Find where the given text appears and provide that cell's center as (X, Y) coordinate. 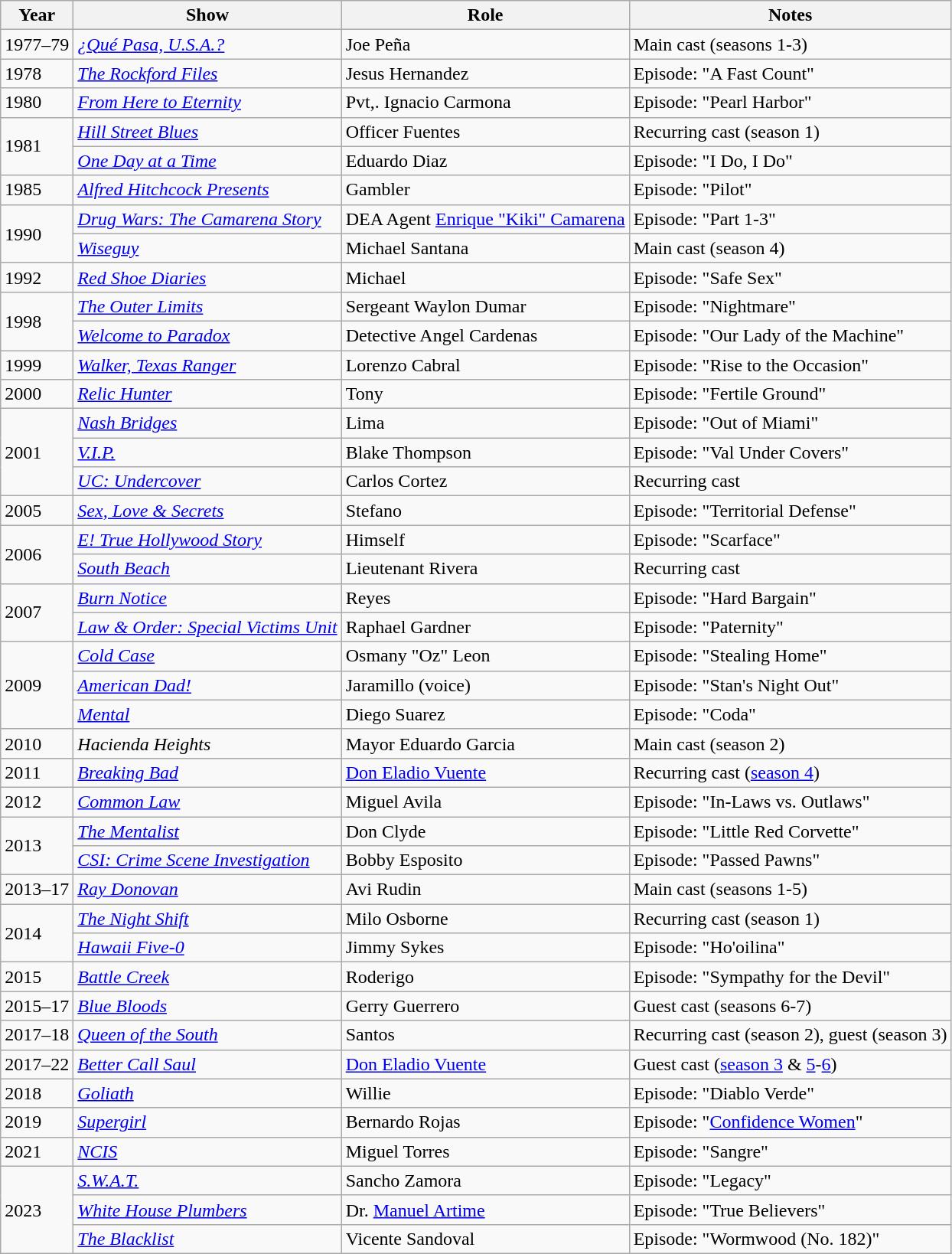
Avi Rudin (485, 890)
Sergeant Waylon Dumar (485, 306)
The Blacklist (207, 1239)
Year (37, 15)
Episode: "Out of Miami" (790, 423)
Carlos Cortez (485, 482)
Episode: "A Fast Count" (790, 73)
CSI: Crime Scene Investigation (207, 860)
Pvt,. Ignacio Carmona (485, 103)
1980 (37, 103)
Milo Osborne (485, 919)
Better Call Saul (207, 1064)
Joe Peña (485, 44)
1999 (37, 365)
Episode: "Sympathy for the Devil" (790, 977)
2009 (37, 685)
White House Plumbers (207, 1210)
Episode: "Part 1-3" (790, 219)
Dr. Manuel Artime (485, 1210)
2012 (37, 802)
Episode: "I Do, I Do" (790, 161)
2005 (37, 511)
Jaramillo (voice) (485, 685)
Himself (485, 540)
Tony (485, 394)
Blue Bloods (207, 1006)
Episode: "Hard Bargain" (790, 598)
Episode: "Stan's Night Out" (790, 685)
Episode: "Val Under Covers" (790, 452)
Episode: "Legacy" (790, 1181)
Mental (207, 714)
Main cast (season 4) (790, 248)
2015–17 (37, 1006)
¿Qué Pasa, U.S.A.? (207, 44)
Santos (485, 1035)
Stefano (485, 511)
Welcome to Paradox (207, 335)
1990 (37, 233)
Officer Fuentes (485, 132)
Mayor Eduardo Garcia (485, 743)
Raphael Gardner (485, 627)
Lieutenant Rivera (485, 569)
Guest cast (season 3 & 5-6) (790, 1064)
1992 (37, 277)
2006 (37, 554)
Episode: "Safe Sex" (790, 277)
Michael Santana (485, 248)
Hill Street Blues (207, 132)
Vicente Sandoval (485, 1239)
Episode: "Territorial Defense" (790, 511)
Episode: "True Believers" (790, 1210)
2021 (37, 1151)
Lima (485, 423)
Reyes (485, 598)
1978 (37, 73)
1985 (37, 190)
Sancho Zamora (485, 1181)
2010 (37, 743)
Jesus Hernandez (485, 73)
Queen of the South (207, 1035)
Cold Case (207, 656)
Drug Wars: The Camarena Story (207, 219)
2017–22 (37, 1064)
South Beach (207, 569)
E! True Hollywood Story (207, 540)
Episode: "Wormwood (No. 182)" (790, 1239)
2001 (37, 452)
Red Shoe Diaries (207, 277)
Recurring cast (season 4) (790, 772)
Episode: "Fertile Ground" (790, 394)
Wiseguy (207, 248)
S.W.A.T. (207, 1181)
2007 (37, 612)
Episode: "Little Red Corvette" (790, 831)
2023 (37, 1210)
The Night Shift (207, 919)
Episode: "Confidence Women" (790, 1122)
1981 (37, 146)
Main cast (season 2) (790, 743)
Diego Suarez (485, 714)
Show (207, 15)
Roderigo (485, 977)
American Dad! (207, 685)
Miguel Avila (485, 802)
Episode: "Rise to the Occasion" (790, 365)
Episode: "Stealing Home" (790, 656)
Bernardo Rojas (485, 1122)
Common Law (207, 802)
Episode: "Pearl Harbor" (790, 103)
Bobby Esposito (485, 860)
Don Clyde (485, 831)
Recurring cast (season 2), guest (season 3) (790, 1035)
Breaking Bad (207, 772)
2013–17 (37, 890)
Episode: "Scarface" (790, 540)
Detective Angel Cardenas (485, 335)
Willie (485, 1093)
The Mentalist (207, 831)
V.I.P. (207, 452)
Main cast (seasons 1-5) (790, 890)
Episode: "Our Lady of the Machine" (790, 335)
From Here to Eternity (207, 103)
Gerry Guerrero (485, 1006)
1977–79 (37, 44)
Episode: "Sangre" (790, 1151)
Hawaii Five-0 (207, 948)
The Rockford Files (207, 73)
2017–18 (37, 1035)
Episode: "Ho'oilina" (790, 948)
2019 (37, 1122)
Episode: "Coda" (790, 714)
Episode: "Paternity" (790, 627)
2014 (37, 933)
Lorenzo Cabral (485, 365)
Battle Creek (207, 977)
Episode: "Pilot" (790, 190)
Nash Bridges (207, 423)
One Day at a Time (207, 161)
Guest cast (seasons 6-7) (790, 1006)
Alfred Hitchcock Presents (207, 190)
Blake Thompson (485, 452)
Walker, Texas Ranger (207, 365)
DEA Agent Enrique "Kiki" Camarena (485, 219)
Jimmy Sykes (485, 948)
Sex, Love & Secrets (207, 511)
Law & Order: Special Victims Unit (207, 627)
Hacienda Heights (207, 743)
2011 (37, 772)
Episode: "Nightmare" (790, 306)
Ray Donovan (207, 890)
The Outer Limits (207, 306)
Episode: "Passed Pawns" (790, 860)
Michael (485, 277)
Goliath (207, 1093)
Relic Hunter (207, 394)
Main cast (seasons 1-3) (790, 44)
Notes (790, 15)
Episode: "Diablo Verde" (790, 1093)
2013 (37, 845)
NCIS (207, 1151)
Burn Notice (207, 598)
Supergirl (207, 1122)
2015 (37, 977)
2000 (37, 394)
2018 (37, 1093)
Eduardo Diaz (485, 161)
1998 (37, 321)
Gambler (485, 190)
UC: Undercover (207, 482)
Osmany "Oz" Leon (485, 656)
Role (485, 15)
Miguel Torres (485, 1151)
Episode: "In-Laws vs. Outlaws" (790, 802)
